Search for the cell housing the specified text and yield its [X, Y] center coordinate. 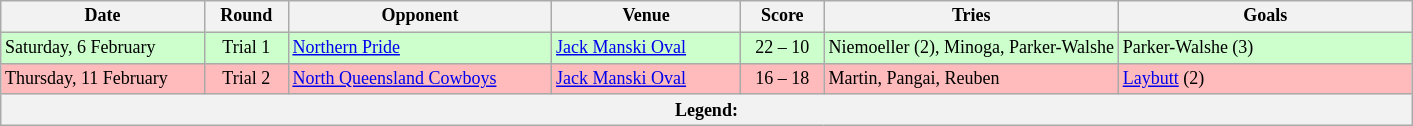
North Queensland Cowboys [420, 78]
22 – 10 [782, 48]
Date [103, 16]
Parker-Walshe (3) [1265, 48]
Trial 2 [246, 78]
Score [782, 16]
Niemoeller (2), Minoga, Parker-Walshe [971, 48]
Saturday, 6 February [103, 48]
Legend: [706, 110]
Goals [1265, 16]
Martin, Pangai, Reuben [971, 78]
Tries [971, 16]
Northern Pride [420, 48]
Round [246, 16]
16 – 18 [782, 78]
Laybutt (2) [1265, 78]
Venue [646, 16]
Opponent [420, 16]
Trial 1 [246, 48]
Thursday, 11 February [103, 78]
